For the text-containing cell, return its midpoint in (x, y) coordinate format. 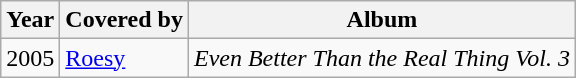
Album (382, 20)
2005 (30, 58)
Year (30, 20)
Even Better Than the Real Thing Vol. 3 (382, 58)
Roesy (124, 58)
Covered by (124, 20)
